Output the [x, y] coordinate of the center of the cell containing the given text.  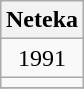
Neteka [42, 20]
1991 [42, 58]
